For the text-containing cell, return its midpoint in (X, Y) coordinate format. 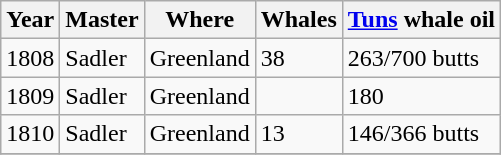
1808 (30, 58)
13 (298, 134)
180 (421, 96)
1810 (30, 134)
1809 (30, 96)
38 (298, 58)
Tuns whale oil (421, 20)
146/366 butts (421, 134)
Whales (298, 20)
263/700 butts (421, 58)
Master (102, 20)
Where (200, 20)
Year (30, 20)
